Pinpoint the cell where the given text exists, returning its (X, Y) midpoint coordinate. 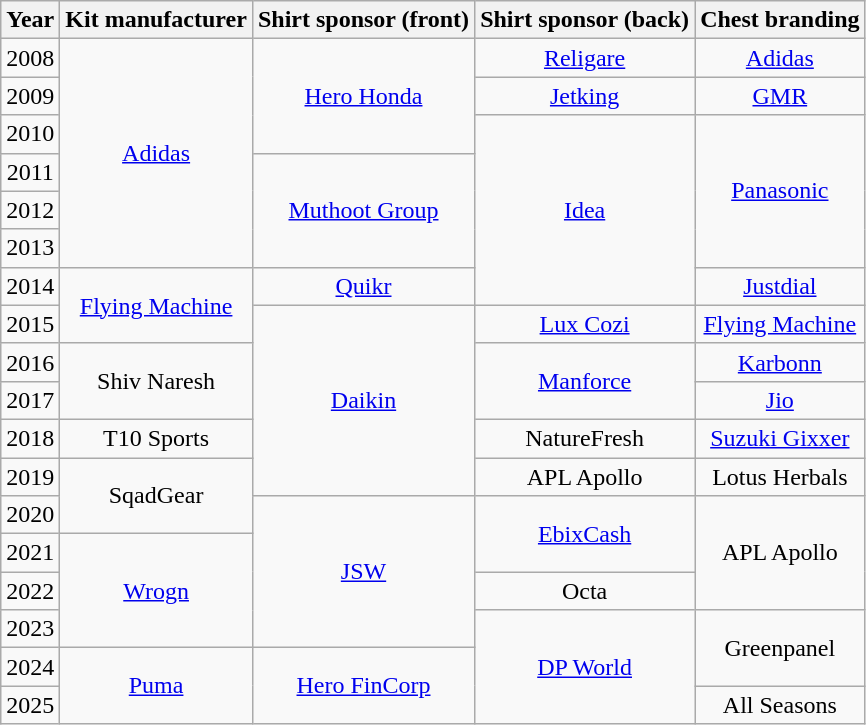
2025 (30, 705)
Idea (585, 210)
Suzuki Gixxer (780, 438)
2013 (30, 248)
Lotus Herbals (780, 477)
Manforce (585, 381)
Karbonn (780, 362)
Panasonic (780, 191)
Muthoot Group (363, 210)
GMR (780, 96)
2010 (30, 134)
Year (30, 20)
Greenpanel (780, 648)
2019 (30, 477)
2014 (30, 286)
SqadGear (156, 496)
Shirt sponsor (front) (363, 20)
JSW (363, 572)
Octa (585, 591)
2024 (30, 667)
Jio (780, 400)
Wrogn (156, 591)
DP World (585, 667)
Shiv Naresh (156, 381)
EbixCash (585, 534)
2018 (30, 438)
2022 (30, 591)
Religare (585, 58)
2015 (30, 324)
2021 (30, 553)
2016 (30, 362)
All Seasons (780, 705)
Hero Honda (363, 96)
Jetking (585, 96)
Justdial (780, 286)
Chest branding (780, 20)
Hero FinCorp (363, 686)
2012 (30, 210)
Lux Cozi (585, 324)
2008 (30, 58)
Quikr (363, 286)
Daikin (363, 400)
2023 (30, 629)
2009 (30, 96)
Puma (156, 686)
Shirt sponsor (back) (585, 20)
T10 Sports (156, 438)
NatureFresh (585, 438)
2020 (30, 515)
Kit manufacturer (156, 20)
2011 (30, 172)
2017 (30, 400)
